Return the [x, y] coordinate for the center point of the cell that contains the specified text.  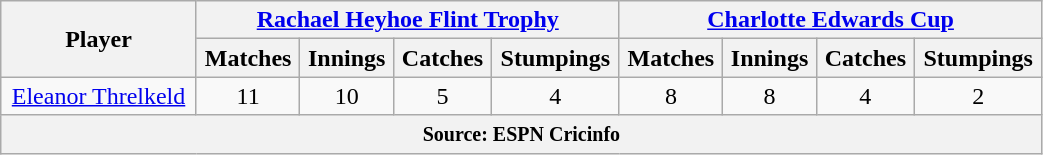
Source: ESPN Cricinfo [522, 134]
Rachael Heyhoe Flint Trophy [408, 20]
5 [443, 96]
11 [248, 96]
10 [347, 96]
Player [99, 39]
2 [978, 96]
Charlotte Edwards Cup [830, 20]
Eleanor Threlkeld [99, 96]
